Capture the cell that displays the provided text and extract its [X, Y] central coordinate. 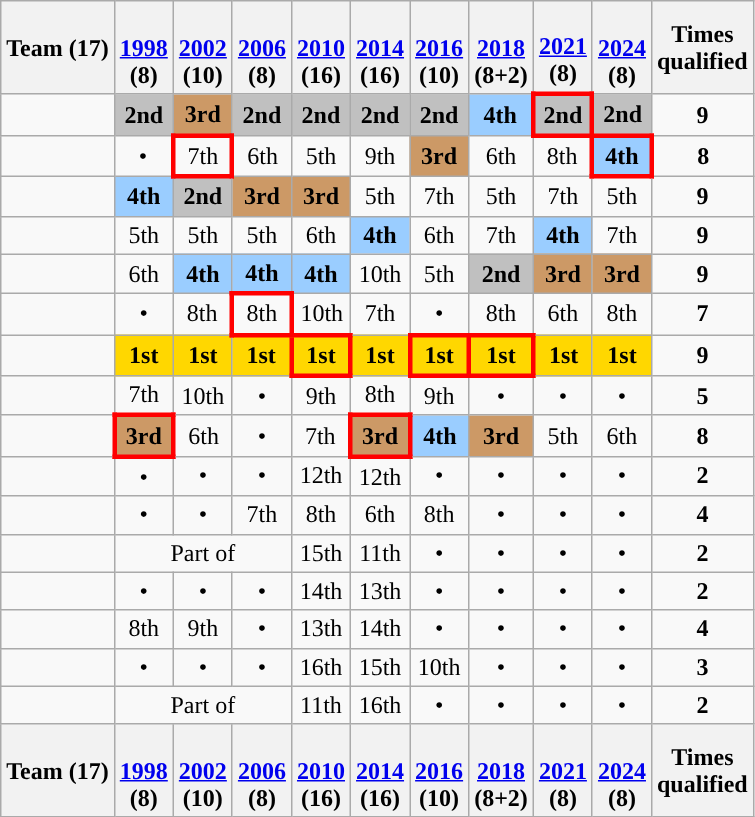
7 [702, 314]
5 [702, 396]
3 [702, 667]
